Return the (X, Y) coordinate for the center point of the cell that contains the specified text.  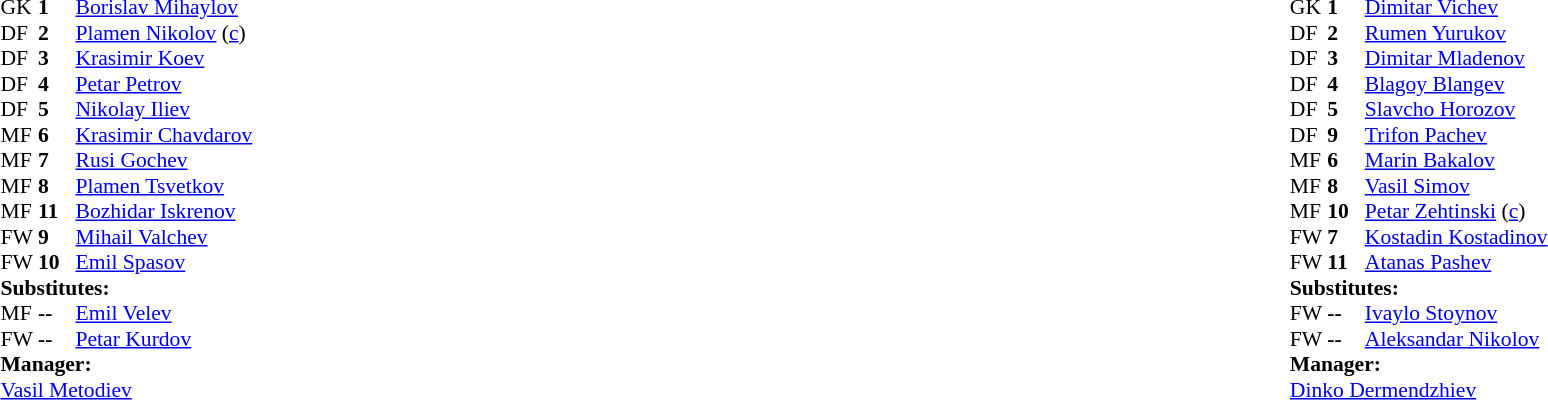
Emil Spasov (164, 263)
Kostadin Kostadinov (1456, 237)
Vasil Simov (1456, 186)
Atanas Pashev (1456, 263)
Bozhidar Iskrenov (164, 211)
Slavcho Horozov (1456, 109)
Dimitar Mladenov (1456, 59)
Marin Bakalov (1456, 161)
Petar Zehtinski (c) (1456, 211)
Emil Velev (164, 313)
Nikolay Iliev (164, 109)
Blagoy Blangev (1456, 84)
Rusi Gochev (164, 161)
Mihail Valchev (164, 237)
Petar Kurdov (164, 339)
Plamen Tsvetkov (164, 186)
Krasimir Koev (164, 59)
Petar Petrov (164, 84)
Ivaylo Stoynov (1456, 313)
Plamen Nikolov (c) (164, 33)
Trifon Pachev (1456, 135)
Krasimir Chavdarov (164, 135)
Rumen Yurukov (1456, 33)
Aleksandar Nikolov (1456, 339)
